Determine the (x, y) coordinate at the center of the cell enclosing the given text.  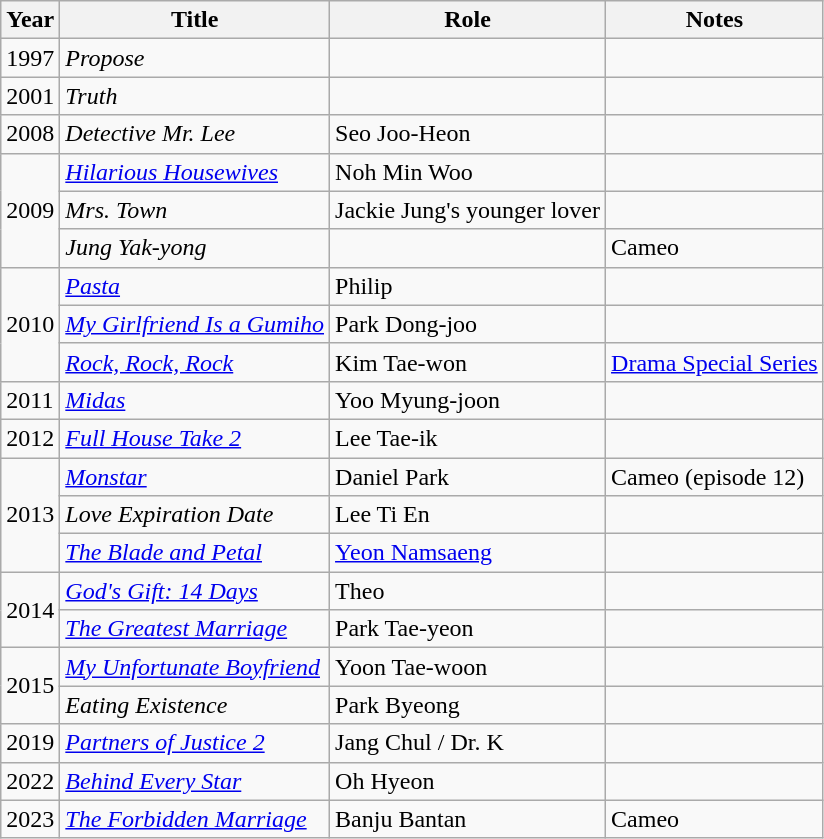
2011 (30, 400)
Hilarious Housewives (195, 172)
Jackie Jung's younger lover (468, 210)
God's Gift: 14 Days (195, 591)
Daniel Park (468, 477)
2019 (30, 743)
Behind Every Star (195, 781)
My Unfortunate Boyfriend (195, 667)
Noh Min Woo (468, 172)
Love Expiration Date (195, 515)
1997 (30, 58)
2012 (30, 438)
Pasta (195, 286)
Park Dong-joo (468, 324)
Detective Mr. Lee (195, 134)
Yeon Namsaeng (468, 553)
Midas (195, 400)
Lee Ti En (468, 515)
The Blade and Petal (195, 553)
Philip (468, 286)
The Greatest Marriage (195, 629)
Year (30, 20)
Partners of Justice 2 (195, 743)
The Forbidden Marriage (195, 819)
Title (195, 20)
Park Tae-yeon (468, 629)
Jung Yak-yong (195, 248)
2015 (30, 686)
2009 (30, 210)
My Girlfriend Is a Gumiho (195, 324)
2008 (30, 134)
Propose (195, 58)
Monstar (195, 477)
Yoon Tae-woon (468, 667)
Drama Special Series (715, 362)
Eating Existence (195, 705)
Banju Bantan (468, 819)
Notes (715, 20)
2010 (30, 324)
Lee Tae-ik (468, 438)
Seo Joo-Heon (468, 134)
Park Byeong (468, 705)
Cameo (episode 12) (715, 477)
2001 (30, 96)
Theo (468, 591)
Kim Tae-won (468, 362)
2013 (30, 515)
2023 (30, 819)
Role (468, 20)
Jang Chul / Dr. K (468, 743)
Full House Take 2 (195, 438)
Mrs. Town (195, 210)
Yoo Myung-joon (468, 400)
Truth (195, 96)
Oh Hyeon (468, 781)
2014 (30, 610)
2022 (30, 781)
Rock, Rock, Rock (195, 362)
